Return the [x, y] coordinate for the center point of the cell that contains the specified text.  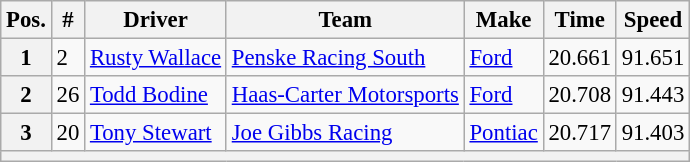
Team [345, 20]
91.651 [652, 58]
1 [26, 58]
20 [68, 133]
Tony Stewart [156, 133]
Haas-Carter Motorsports [345, 95]
20.661 [580, 58]
91.403 [652, 133]
Pos. [26, 20]
Driver [156, 20]
Joe Gibbs Racing [345, 133]
Todd Bodine [156, 95]
20.708 [580, 95]
26 [68, 95]
Speed [652, 20]
3 [26, 133]
Make [504, 20]
91.443 [652, 95]
# [68, 20]
Time [580, 20]
Rusty Wallace [156, 58]
20.717 [580, 133]
Pontiac [504, 133]
Penske Racing South [345, 58]
